Scan for the cell matching the given text and deliver its (X, Y) coordinate at center. 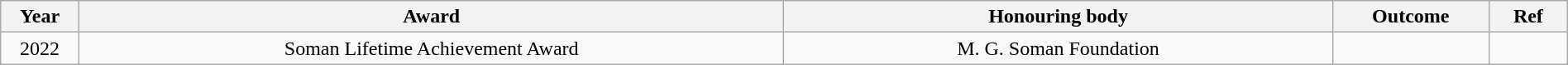
Award (432, 17)
2022 (40, 48)
Ref (1528, 17)
Soman Lifetime Achievement Award (432, 48)
Year (40, 17)
Outcome (1411, 17)
Honouring body (1059, 17)
M. G. Soman Foundation (1059, 48)
